Output the (X, Y) coordinate of the center of the cell containing the given text.  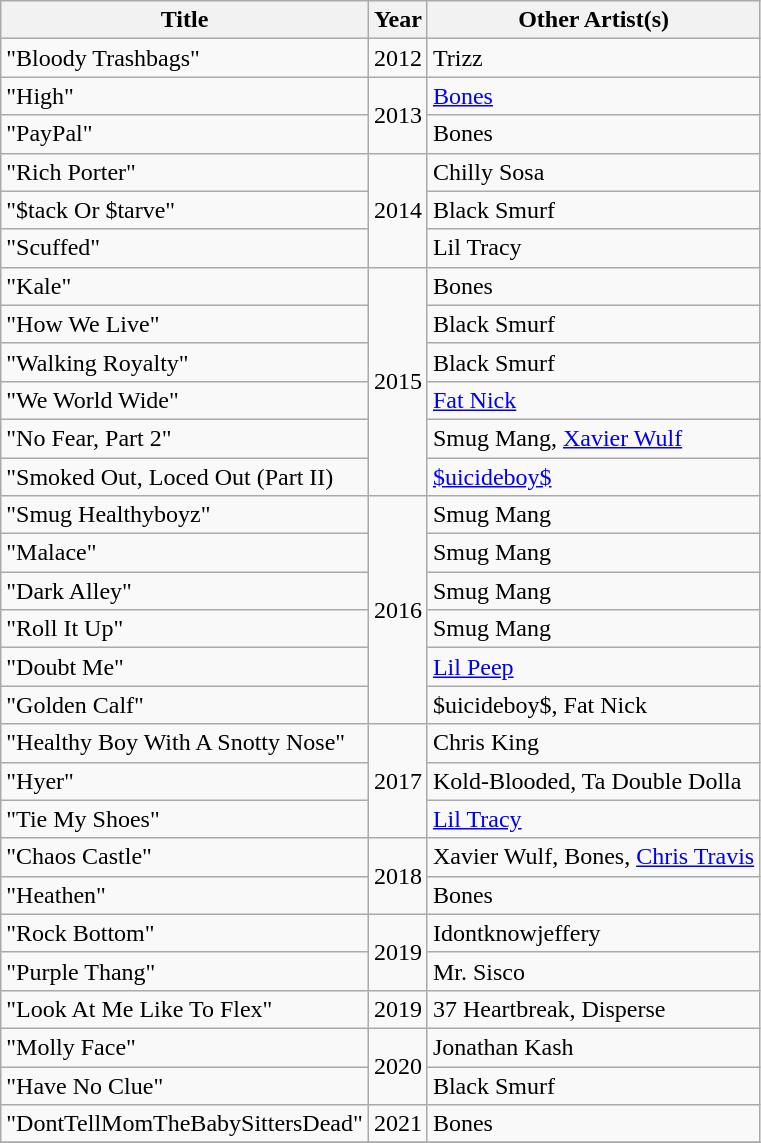
2018 (398, 876)
"DontTellMomTheBabySittersDead" (185, 1124)
2016 (398, 610)
"Smoked Out, Loced Out (Part II) (185, 477)
"How We Live" (185, 324)
"Molly Face" (185, 1047)
"Bloody Trashbags" (185, 58)
"PayPal" (185, 134)
Kold-Blooded, Ta Double Dolla (593, 781)
"We World Wide" (185, 400)
$uicideboy$, Fat Nick (593, 705)
2020 (398, 1066)
"Scuffed" (185, 248)
2015 (398, 381)
"Have No Clue" (185, 1085)
"Malace" (185, 553)
Xavier Wulf, Bones, Chris Travis (593, 857)
"Smug Healthyboyz" (185, 515)
"Walking Royalty" (185, 362)
"Rock Bottom" (185, 933)
"Purple Thang" (185, 971)
"No Fear, Part 2" (185, 438)
"$tack Or $tarve" (185, 210)
Chilly Sosa (593, 172)
"Hyer" (185, 781)
"Tie My Shoes" (185, 819)
2013 (398, 115)
Chris King (593, 743)
"Rich Porter" (185, 172)
Mr. Sisco (593, 971)
$uicideboy$ (593, 477)
Idontknowjeffery (593, 933)
37 Heartbreak, Disperse (593, 1009)
Title (185, 20)
Fat Nick (593, 400)
"Roll It Up" (185, 629)
"Doubt Me" (185, 667)
"Golden Calf" (185, 705)
Trizz (593, 58)
2014 (398, 210)
"Kale" (185, 286)
"Chaos Castle" (185, 857)
2017 (398, 781)
"Healthy Boy With A Snotty Nose" (185, 743)
Smug Mang, Xavier Wulf (593, 438)
2012 (398, 58)
Lil Peep (593, 667)
"High" (185, 96)
"Dark Alley" (185, 591)
2021 (398, 1124)
"Heathen" (185, 895)
Jonathan Kash (593, 1047)
Other Artist(s) (593, 20)
"Look At Me Like To Flex" (185, 1009)
Year (398, 20)
